Locate the cell with the specified text and output its (x, y) center coordinate. 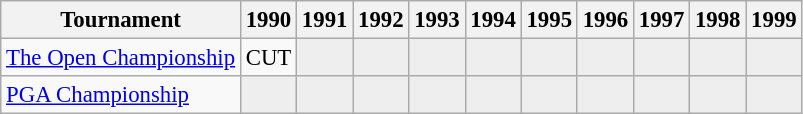
1990 (268, 20)
1991 (325, 20)
PGA Championship (121, 95)
1998 (718, 20)
1995 (549, 20)
Tournament (121, 20)
1999 (774, 20)
The Open Championship (121, 58)
CUT (268, 58)
1992 (381, 20)
1997 (661, 20)
1994 (493, 20)
1993 (437, 20)
1996 (605, 20)
